Find where the given text appears and provide that cell's center as (x, y) coordinate. 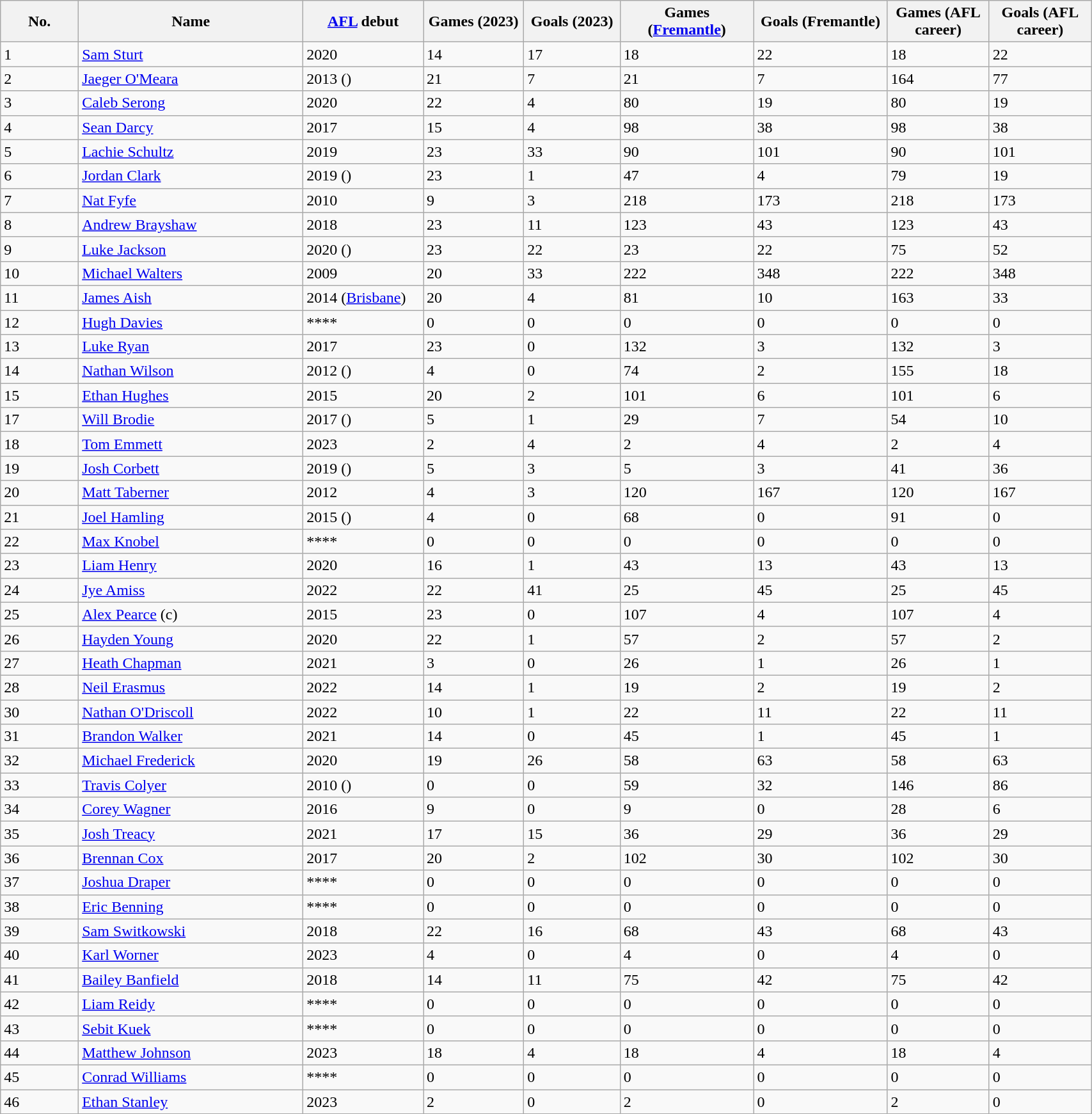
52 (1040, 249)
Nathan Wilson (191, 371)
27 (40, 663)
Hayden Young (191, 639)
2010 () (363, 785)
Joshua Draper (191, 882)
Conrad Williams (191, 1077)
Tom Emmett (191, 444)
44 (40, 1053)
2012 (363, 493)
Luke Ryan (191, 347)
Goals (2023) (572, 22)
77 (1040, 79)
Neil Erasmus (191, 687)
Nat Fyfe (191, 200)
155 (938, 371)
Matt Taberner (191, 493)
2010 (363, 200)
Name (191, 22)
164 (938, 79)
39 (40, 931)
37 (40, 882)
8 (40, 225)
Jordan Clark (191, 176)
2014 (Brisbane) (363, 298)
Corey Wagner (191, 809)
Matthew Johnson (191, 1053)
Ethan Hughes (191, 395)
Travis Colyer (191, 785)
Sean Darcy (191, 127)
54 (938, 420)
Michael Walters (191, 273)
Caleb Serong (191, 103)
31 (40, 736)
Jye Amiss (191, 590)
12 (40, 322)
35 (40, 834)
Alex Pearce (c) (191, 614)
163 (938, 298)
34 (40, 809)
Brandon Walker (191, 736)
Games (Fremantle) (687, 22)
Lachie Schultz (191, 152)
2013 () (363, 79)
Liam Henry (191, 566)
Hugh Davies (191, 322)
Josh Corbett (191, 468)
2020 () (363, 249)
Will Brodie (191, 420)
Luke Jackson (191, 249)
Goals (Fremantle) (820, 22)
Josh Treacy (191, 834)
2016 (363, 809)
Andrew Brayshaw (191, 225)
Karl Worner (191, 955)
Games (2023) (473, 22)
Max Knobel (191, 541)
Nathan O'Driscoll (191, 712)
Brennan Cox (191, 858)
2019 (363, 152)
Michael Frederick (191, 761)
59 (687, 785)
47 (687, 176)
2017 () (363, 420)
Sebit Kuek (191, 1028)
No. (40, 22)
2015 () (363, 517)
74 (687, 371)
Ethan Stanley (191, 1101)
Heath Chapman (191, 663)
Games (AFL career) (938, 22)
24 (40, 590)
Bailey Banfield (191, 980)
Jaeger O'Meara (191, 79)
AFL debut (363, 22)
86 (1040, 785)
46 (40, 1101)
79 (938, 176)
91 (938, 517)
Liam Reidy (191, 1004)
Sam Switkowski (191, 931)
Sam Sturt (191, 54)
2009 (363, 273)
Eric Benning (191, 907)
81 (687, 298)
Goals (AFL career) (1040, 22)
Joel Hamling (191, 517)
2012 () (363, 371)
146 (938, 785)
James Aish (191, 298)
40 (40, 955)
